Return (X, Y) of the center of cell containing provided text 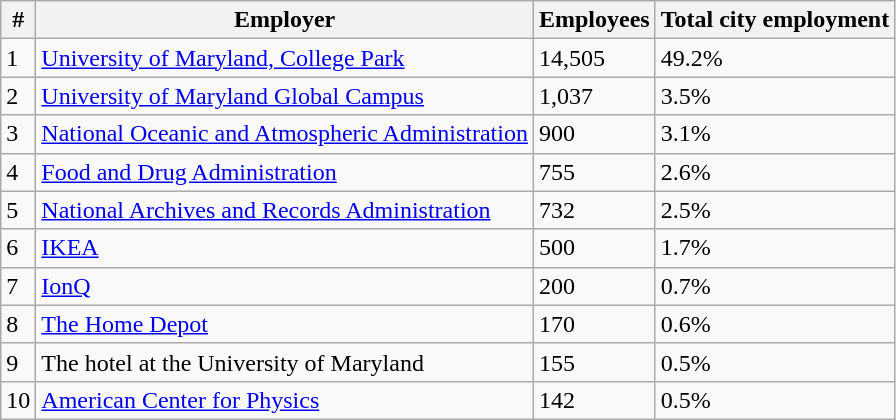
Total city employment (774, 20)
3 (18, 134)
IKEA (285, 248)
1 (18, 58)
Employer (285, 20)
2 (18, 96)
900 (594, 134)
8 (18, 324)
732 (594, 210)
Food and Drug Administration (285, 172)
2.5% (774, 210)
1.7% (774, 248)
14,505 (594, 58)
1,037 (594, 96)
9 (18, 362)
0.7% (774, 286)
500 (594, 248)
University of Maryland, College Park (285, 58)
170 (594, 324)
3.5% (774, 96)
49.2% (774, 58)
7 (18, 286)
IonQ (285, 286)
4 (18, 172)
University of Maryland Global Campus (285, 96)
0.6% (774, 324)
10 (18, 400)
The Home Depot (285, 324)
Employees (594, 20)
5 (18, 210)
6 (18, 248)
2.6% (774, 172)
National Oceanic and Atmospheric Administration (285, 134)
The hotel at the University of Maryland (285, 362)
155 (594, 362)
200 (594, 286)
American Center for Physics (285, 400)
755 (594, 172)
3.1% (774, 134)
142 (594, 400)
# (18, 20)
National Archives and Records Administration (285, 210)
